Detect which cell encompasses the target text, then output its (X, Y) center coordinate. 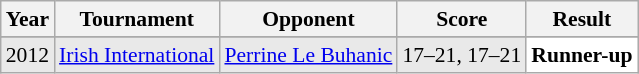
Score (462, 19)
Runner-up (582, 55)
Opponent (308, 19)
Result (582, 19)
17–21, 17–21 (462, 55)
2012 (28, 55)
Year (28, 19)
Tournament (136, 19)
Irish International (136, 55)
Perrine Le Buhanic (308, 55)
